Scan for the cell matching the given text and deliver its (x, y) coordinate at center. 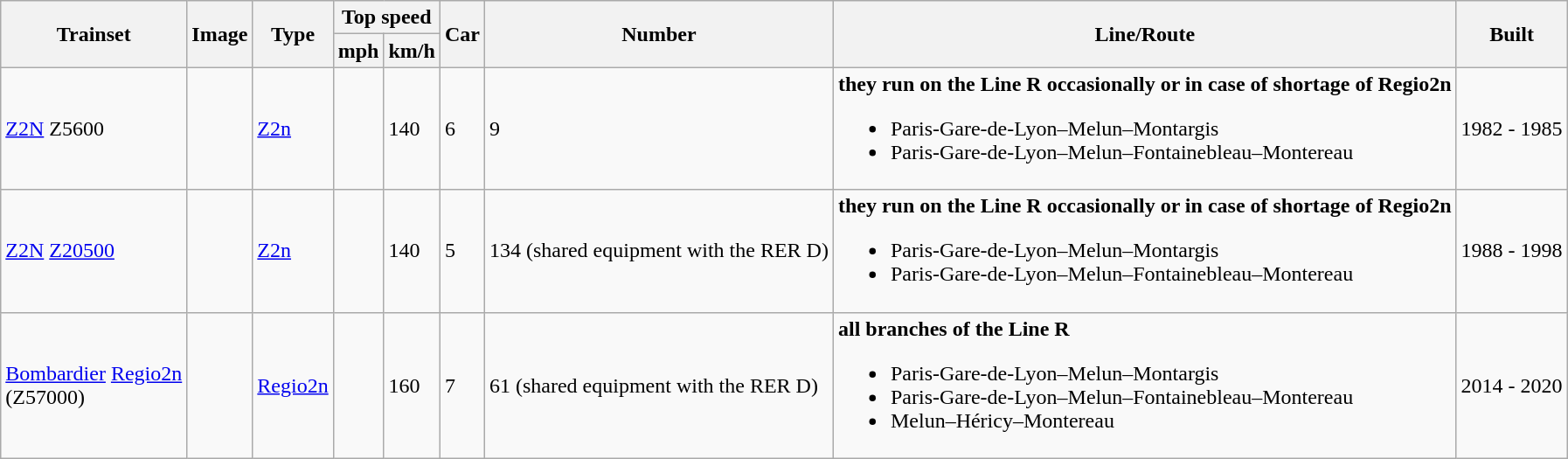
61 (shared equipment with the RER D) (659, 385)
mph (358, 51)
Type (293, 34)
Regio2n (293, 385)
6 (461, 129)
Trainset (94, 34)
1982 - 1985 (1512, 129)
Top speed (386, 17)
Z2N Z5600 (94, 129)
160 (412, 385)
Image (220, 34)
km/h (412, 51)
134 (shared equipment with the RER D) (659, 251)
1988 - 1998 (1512, 251)
9 (659, 129)
Car (461, 34)
Number (659, 34)
Bombardier Regio2n(Z57000) (94, 385)
5 (461, 251)
7 (461, 385)
Z2N Z20500 (94, 251)
Built (1512, 34)
2014 - 2020 (1512, 385)
Line/Route (1145, 34)
all branches of the Line RParis-Gare-de-Lyon–Melun–MontargisParis-Gare-de-Lyon–Melun–Fontainebleau–MontereauMelun–Héricy–Montereau (1145, 385)
